Determine the (x, y) coordinate at the center of the cell enclosing the given text.  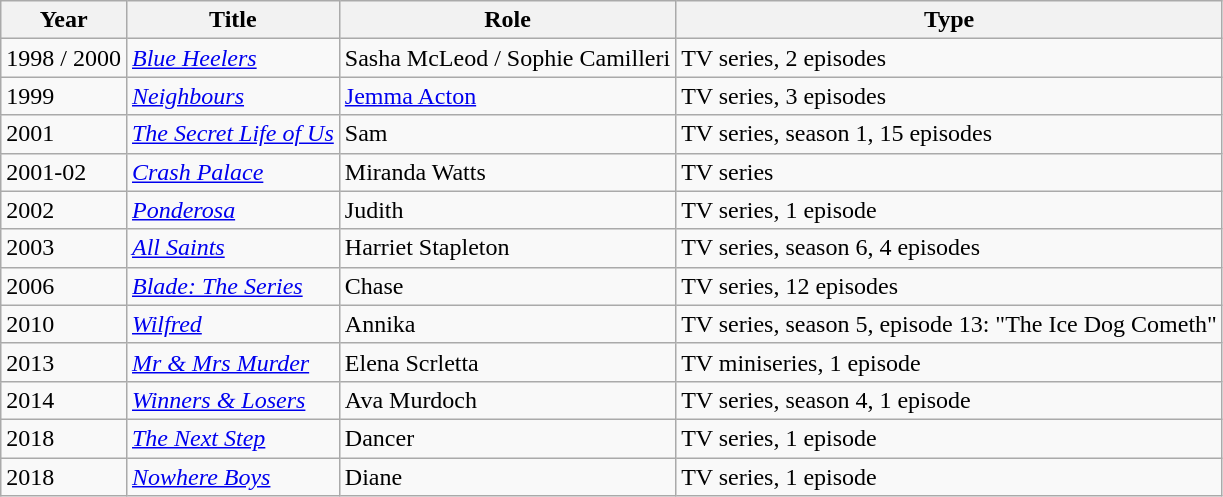
Harriet Stapleton (507, 248)
Diane (507, 477)
TV series, season 5, episode 13: "The Ice Dog Cometh" (950, 324)
Annika (507, 324)
Ava Murdoch (507, 400)
2006 (64, 286)
Dancer (507, 438)
Winners & Losers (232, 400)
Nowhere Boys (232, 477)
TV series, 12 episodes (950, 286)
Role (507, 20)
2001-02 (64, 172)
The Next Step (232, 438)
TV series (950, 172)
Judith (507, 210)
Miranda Watts (507, 172)
All Saints (232, 248)
Wilfred (232, 324)
Sasha McLeod / Sophie Camilleri (507, 58)
TV series, season 6, 4 episodes (950, 248)
Blade: The Series (232, 286)
Year (64, 20)
2002 (64, 210)
2003 (64, 248)
Neighbours (232, 96)
Ponderosa (232, 210)
TV series, 3 episodes (950, 96)
Jemma Acton (507, 96)
1998 / 2000 (64, 58)
1999 (64, 96)
2013 (64, 362)
Blue Heelers (232, 58)
TV series, 2 episodes (950, 58)
2014 (64, 400)
2010 (64, 324)
Chase (507, 286)
Elena Scrletta (507, 362)
Type (950, 20)
Crash Palace (232, 172)
TV series, season 1, 15 episodes (950, 134)
Mr & Mrs Murder (232, 362)
TV miniseries, 1 episode (950, 362)
TV series, season 4, 1 episode (950, 400)
Sam (507, 134)
The Secret Life of Us (232, 134)
2001 (64, 134)
Title (232, 20)
